Extract the (x, y) coordinate from the center of the cell holding the provided text.  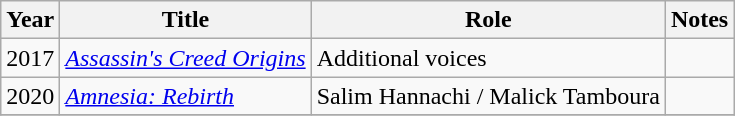
Assassin's Creed Origins (186, 58)
Role (488, 20)
Title (186, 20)
2020 (30, 96)
Notes (699, 20)
Year (30, 20)
Amnesia: Rebirth (186, 96)
Additional voices (488, 58)
Salim Hannachi / Malick Tamboura (488, 96)
2017 (30, 58)
